Extract the [x, y] coordinate from the center of the cell holding the provided text.  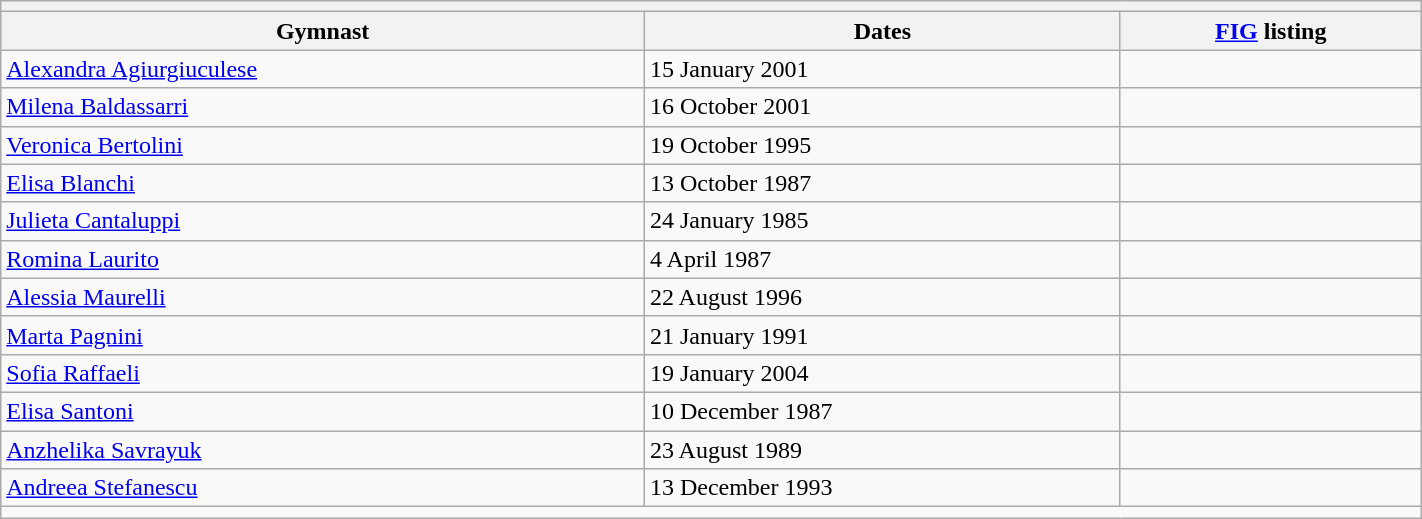
13 December 1993 [882, 488]
Veronica Bertolini [323, 145]
22 August 1996 [882, 297]
Elisa Blanchi [323, 183]
24 January 1985 [882, 221]
Anzhelika Savrayuk [323, 449]
Milena Baldassarri [323, 107]
19 October 1995 [882, 145]
Dates [882, 31]
Andreea Stefanescu [323, 488]
Alexandra Agiurgiuculese [323, 69]
Julieta Cantaluppi [323, 221]
4 April 1987 [882, 259]
13 October 1987 [882, 183]
23 August 1989 [882, 449]
Alessia Maurelli [323, 297]
Sofia Raffaeli [323, 373]
19 January 2004 [882, 373]
Gymnast [323, 31]
10 December 1987 [882, 411]
Romina Laurito [323, 259]
Elisa Santoni [323, 411]
16 October 2001 [882, 107]
FIG listing [1270, 31]
15 January 2001 [882, 69]
Marta Pagnini [323, 335]
21 January 1991 [882, 335]
